Detect which cell encompasses the target text, then output its (X, Y) center coordinate. 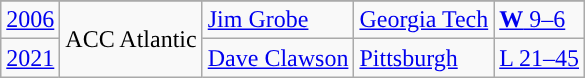
W 9–6 (540, 20)
2021 (30, 58)
2006 (30, 20)
ACC Atlantic (131, 39)
Dave Clawson (278, 58)
Pittsburgh (424, 58)
L 21–45 (540, 58)
Jim Grobe (278, 20)
Georgia Tech (424, 20)
